Capture the cell that displays the provided text and extract its (x, y) central coordinate. 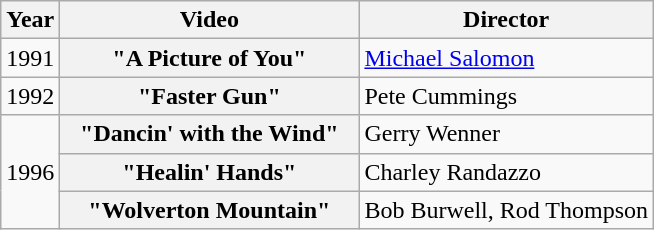
Director (506, 20)
Gerry Wenner (506, 134)
Charley Randazzo (506, 172)
1991 (30, 58)
"Faster Gun" (210, 96)
Bob Burwell, Rod Thompson (506, 210)
"Wolverton Mountain" (210, 210)
"A Picture of You" (210, 58)
Michael Salomon (506, 58)
"Healin' Hands" (210, 172)
Pete Cummings (506, 96)
Year (30, 20)
"Dancin' with the Wind" (210, 134)
1996 (30, 172)
Video (210, 20)
1992 (30, 96)
